Scan for the cell matching the given text and deliver its [X, Y] coordinate at center. 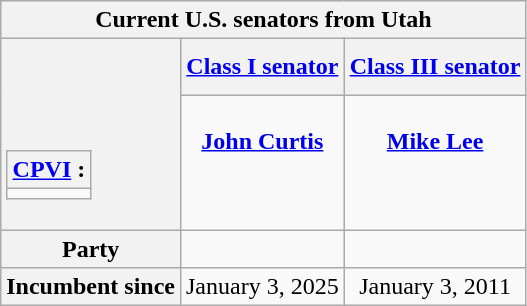
January 3, 2011 [435, 287]
Current U.S. senators from Utah [264, 20]
Mike Lee [435, 162]
Party [91, 249]
Incumbent since [91, 287]
John Curtis [262, 162]
Class I senator [262, 67]
January 3, 2025 [262, 287]
Class III senator [435, 67]
